Find where the given text appears and provide that cell's center as (X, Y) coordinate. 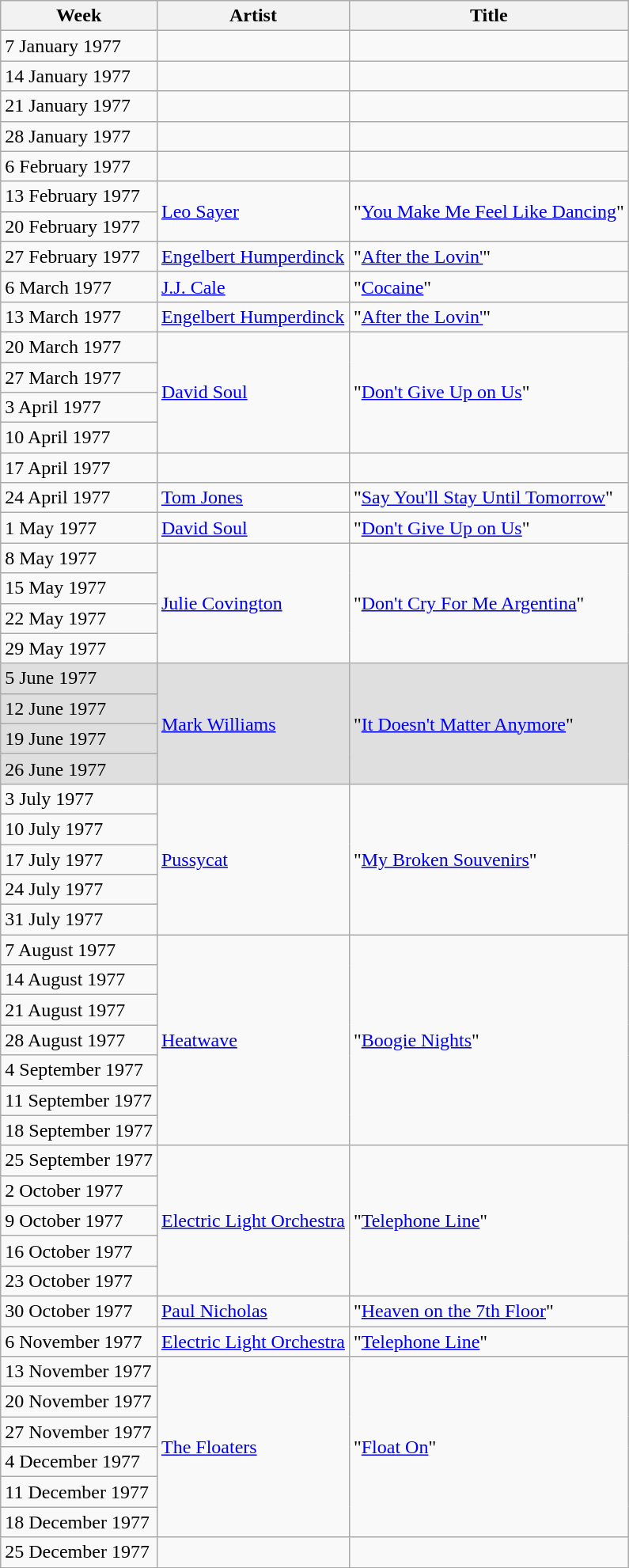
12 June 1977 (79, 708)
The Floaters (253, 1447)
25 December 1977 (79, 1552)
27 March 1977 (79, 378)
Heatwave (253, 1040)
6 February 1977 (79, 166)
29 May 1977 (79, 648)
27 February 1977 (79, 256)
31 July 1977 (79, 920)
"Boogie Nights" (489, 1040)
21 August 1977 (79, 1010)
4 September 1977 (79, 1070)
J.J. Cale (253, 287)
13 November 1977 (79, 1372)
"Don't Cry For Me Argentina" (489, 603)
14 January 1977 (79, 76)
"It Doesn't Matter Anymore" (489, 723)
6 November 1977 (79, 1342)
"You Make Me Feel Like Dancing" (489, 211)
Tom Jones (253, 498)
24 July 1977 (79, 890)
26 June 1977 (79, 769)
13 February 1977 (79, 196)
Title (489, 16)
16 October 1977 (79, 1251)
18 September 1977 (79, 1130)
4 December 1977 (79, 1462)
15 May 1977 (79, 588)
Leo Sayer (253, 211)
28 August 1977 (79, 1040)
"My Broken Souvenirs" (489, 859)
30 October 1977 (79, 1311)
Week (79, 16)
17 April 1977 (79, 468)
Mark Williams (253, 723)
2 October 1977 (79, 1190)
Artist (253, 16)
20 November 1977 (79, 1402)
1 May 1977 (79, 528)
23 October 1977 (79, 1281)
24 April 1977 (79, 498)
"Cocaine" (489, 287)
14 August 1977 (79, 980)
20 February 1977 (79, 226)
10 April 1977 (79, 438)
Julie Covington (253, 603)
Paul Nicholas (253, 1311)
27 November 1977 (79, 1432)
9 October 1977 (79, 1221)
"Say You'll Stay Until Tomorrow" (489, 498)
10 July 1977 (79, 829)
13 March 1977 (79, 317)
7 January 1977 (79, 46)
25 September 1977 (79, 1160)
22 May 1977 (79, 618)
20 March 1977 (79, 347)
Pussycat (253, 859)
3 April 1977 (79, 408)
18 December 1977 (79, 1522)
11 September 1977 (79, 1100)
19 June 1977 (79, 738)
5 June 1977 (79, 678)
7 August 1977 (79, 950)
11 December 1977 (79, 1492)
6 March 1977 (79, 287)
"Heaven on the 7th Floor" (489, 1311)
28 January 1977 (79, 136)
"Float On" (489, 1447)
8 May 1977 (79, 558)
21 January 1977 (79, 106)
17 July 1977 (79, 859)
3 July 1977 (79, 799)
